From the cell containing the given text, extract its center point as [X, Y] coordinate. 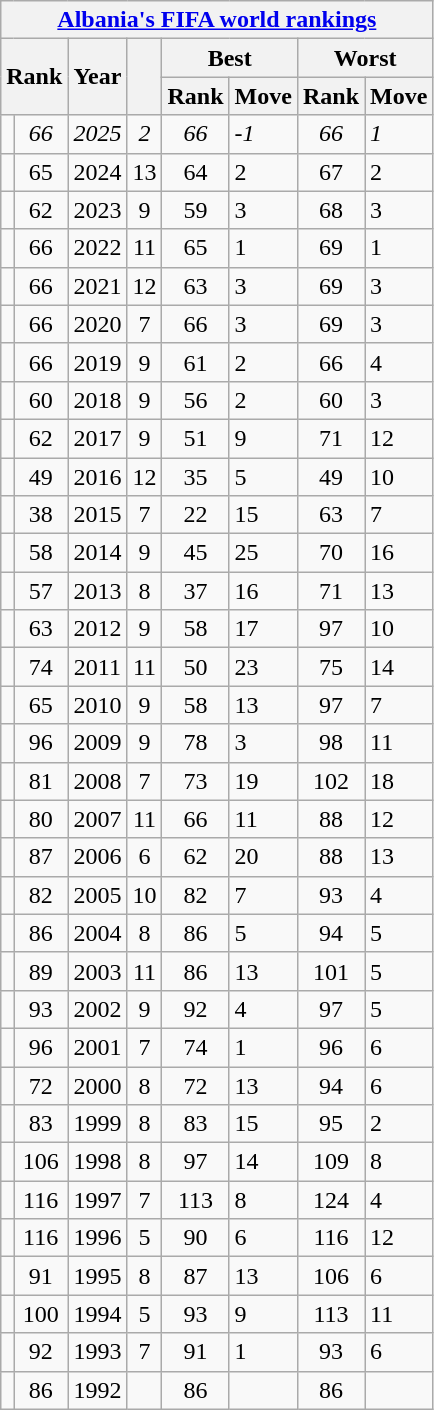
75 [330, 667]
38 [41, 515]
89 [41, 971]
2000 [98, 1085]
95 [330, 1124]
2025 [98, 134]
2019 [98, 362]
2004 [98, 933]
81 [41, 781]
68 [330, 210]
18 [399, 781]
2016 [98, 477]
80 [41, 819]
70 [330, 553]
Albania's FIFA world rankings [217, 20]
23 [263, 667]
67 [330, 172]
101 [330, 971]
2010 [98, 705]
1993 [98, 1352]
2017 [98, 438]
2002 [98, 1009]
56 [196, 400]
2013 [98, 591]
64 [196, 172]
2006 [98, 857]
2001 [98, 1047]
Worst [364, 58]
1997 [98, 1200]
57 [41, 591]
73 [196, 781]
90 [196, 1238]
19 [263, 781]
25 [263, 553]
-1 [263, 134]
2005 [98, 895]
2014 [98, 553]
51 [196, 438]
1999 [98, 1124]
17 [263, 629]
37 [196, 591]
1998 [98, 1162]
2021 [98, 286]
Year [98, 77]
61 [196, 362]
2022 [98, 248]
78 [196, 743]
2020 [98, 324]
1994 [98, 1314]
100 [41, 1314]
35 [196, 477]
109 [330, 1162]
124 [330, 1200]
2008 [98, 781]
45 [196, 553]
59 [196, 210]
98 [330, 743]
2003 [98, 971]
2012 [98, 629]
102 [330, 781]
2011 [98, 667]
50 [196, 667]
Best [230, 58]
2009 [98, 743]
1995 [98, 1276]
2024 [98, 172]
22 [196, 515]
2018 [98, 400]
20 [263, 857]
2007 [98, 819]
2015 [98, 515]
1996 [98, 1238]
1992 [98, 1390]
2023 [98, 210]
